For the text-containing cell, return its midpoint in (x, y) coordinate format. 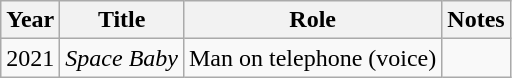
Man on telephone (voice) (312, 58)
Year (30, 20)
Notes (476, 20)
2021 (30, 58)
Title (122, 20)
Space Baby (122, 58)
Role (312, 20)
